Provide the (x, y) coordinate of the cell's center where the given text is located.  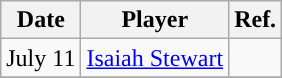
Isaiah Stewart (155, 58)
Ref. (256, 20)
July 11 (41, 58)
Date (41, 20)
Player (155, 20)
